Extract the [X, Y] coordinate from the center of the cell holding the provided text.  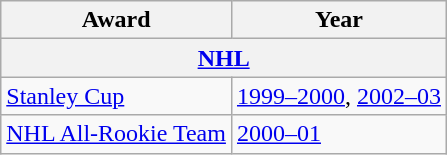
1999–2000, 2002–03 [338, 96]
NHL [224, 58]
2000–01 [338, 134]
Stanley Cup [116, 96]
Award [116, 20]
Year [338, 20]
NHL All-Rookie Team [116, 134]
